Detect which cell encompasses the target text, then output its [x, y] center coordinate. 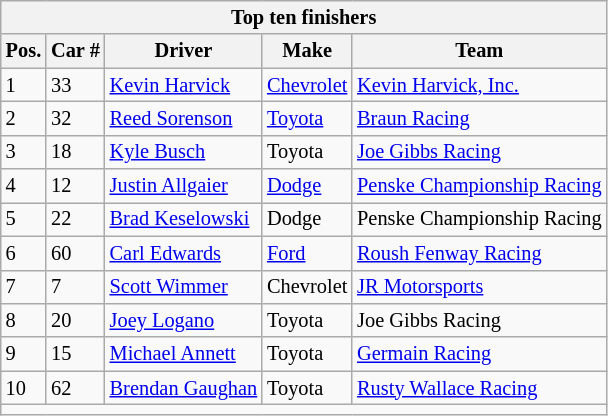
Ford [307, 253]
2 [24, 118]
9 [24, 354]
20 [76, 320]
Germain Racing [479, 354]
Car # [76, 51]
12 [76, 186]
Pos. [24, 51]
Rusty Wallace Racing [479, 388]
Kevin Harvick [184, 85]
Top ten finishers [304, 17]
Kyle Busch [184, 152]
6 [24, 253]
8 [24, 320]
60 [76, 253]
10 [24, 388]
18 [76, 152]
Braun Racing [479, 118]
Reed Sorenson [184, 118]
1 [24, 85]
3 [24, 152]
22 [76, 219]
32 [76, 118]
Make [307, 51]
Scott Wimmer [184, 287]
Team [479, 51]
4 [24, 186]
Carl Edwards [184, 253]
Driver [184, 51]
Kevin Harvick, Inc. [479, 85]
33 [76, 85]
Roush Fenway Racing [479, 253]
Brad Keselowski [184, 219]
Brendan Gaughan [184, 388]
5 [24, 219]
Justin Allgaier [184, 186]
Joey Logano [184, 320]
15 [76, 354]
JR Motorsports [479, 287]
Michael Annett [184, 354]
62 [76, 388]
